Determine the (x, y) coordinate at the center of the cell enclosing the given text.  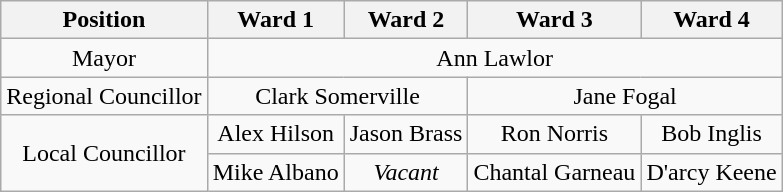
Alex Hilson (276, 134)
Ward 2 (406, 20)
Position (104, 20)
Mayor (104, 58)
Regional Councillor (104, 96)
Ann Lawlor (494, 58)
Mike Albano (276, 172)
Bob Inglis (712, 134)
Jason Brass (406, 134)
Clark Somerville (338, 96)
Vacant (406, 172)
D'arcy Keene (712, 172)
Local Councillor (104, 153)
Ward 4 (712, 20)
Ron Norris (554, 134)
Chantal Garneau (554, 172)
Ward 1 (276, 20)
Ward 3 (554, 20)
Jane Fogal (625, 96)
